Provide the [x, y] coordinate of the cell's center where the given text is located.  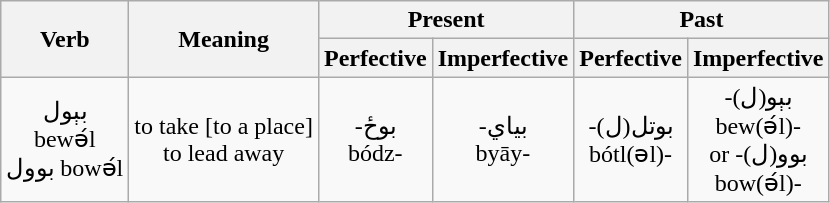
-(بوتل(ل bótl(əl)- [631, 140]
بېول bewә́lبوول bowә́l [65, 140]
-(بېو(لbew(ә́l)-or -(بوو(لbow(ә́l)- [758, 140]
Present [446, 20]
Past [702, 20]
-بياي byāy- [503, 140]
Meaning [224, 39]
-بوځ bódz- [375, 140]
Verb [65, 39]
to take [to a place]to lead away [224, 140]
